Identify which cell holds the provided text, then report its [x, y] central coordinate. 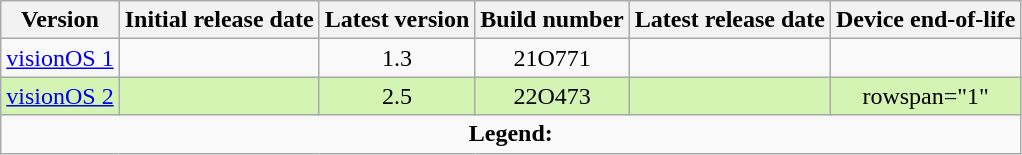
21O771 [552, 58]
Initial release date [219, 20]
Version [60, 20]
Legend: [511, 134]
2.5 [397, 96]
Latest release date [730, 20]
rowspan="1" [926, 96]
1.3 [397, 58]
visionOS 2 [60, 96]
visionOS 1 [60, 58]
22O473 [552, 96]
Latest version [397, 20]
Build number [552, 20]
Device end-of-life [926, 20]
